Locate the cell with the specified text and output its [x, y] center coordinate. 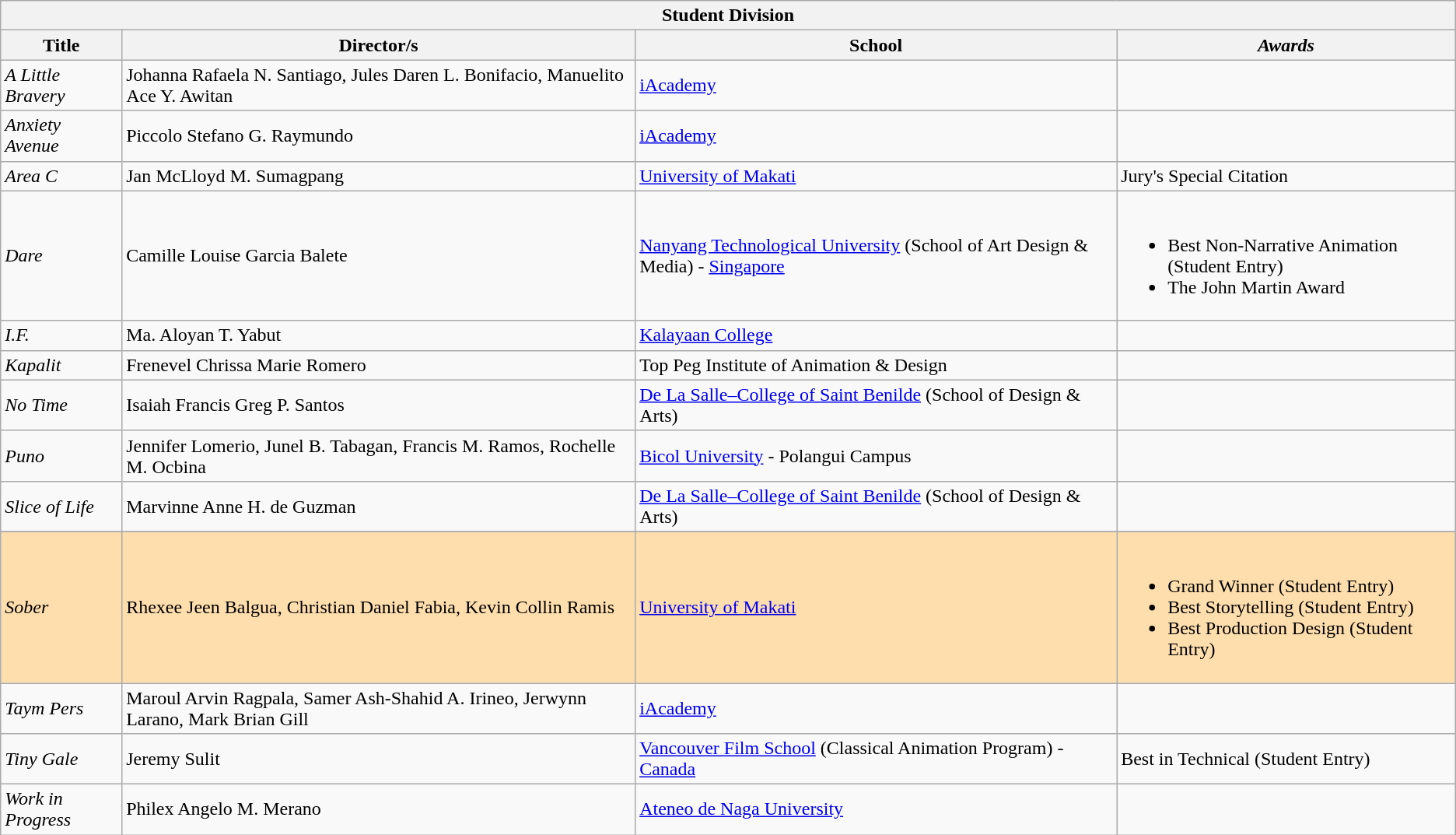
Work in Progress [61, 809]
Anxiety Avenue [61, 135]
I.F. [61, 335]
Rhexee Jeen Balgua, Christian Daniel Fabia, Kevin Collin Ramis [379, 607]
Johanna Rafaela N. Santiago, Jules Daren L. Bonifacio, Manuelito Ace Y. Awitan [379, 86]
Area C [61, 176]
Jan McLloyd M. Sumagpang [379, 176]
Vancouver Film School (Classical Animation Program) - Canada [876, 760]
Tiny Gale [61, 760]
No Time [61, 405]
Nanyang Technological University (School of Art Design & Media) - Singapore [876, 255]
Isaiah Francis Greg P. Santos [379, 405]
Puno [61, 456]
Student Division [728, 16]
A Little Bravery [61, 86]
Awards [1286, 45]
Frenevel Chrissa Marie Romero [379, 365]
Best in Technical (Student Entry) [1286, 760]
Maroul Arvin Ragpala, Samer Ash-Shahid A. Irineo, Jerwynn Larano, Mark Brian Gill [379, 708]
Ma. Aloyan T. Yabut [379, 335]
Top Peg Institute of Animation & Design [876, 365]
Kapalit [61, 365]
Jury's Special Citation [1286, 176]
Dare [61, 255]
School [876, 45]
Title [61, 45]
Director/s [379, 45]
Piccolo Stefano G. Raymundo [379, 135]
Best Non-Narrative Animation (Student Entry)The John Martin Award [1286, 255]
Camille Louise Garcia Balete [379, 255]
Marvinne Anne H. de Guzman [379, 506]
Grand Winner (Student Entry)Best Storytelling (Student Entry)Best Production Design (Student Entry) [1286, 607]
Sober [61, 607]
Kalayaan College [876, 335]
Jeremy Sulit [379, 760]
Jennifer Lomerio, Junel B. Tabagan, Francis M. Ramos, Rochelle M. Ocbina [379, 456]
Philex Angelo M. Merano [379, 809]
Bicol University - Polangui Campus [876, 456]
Taym Pers [61, 708]
Slice of Life [61, 506]
Ateneo de Naga University [876, 809]
